Identify which cell holds the provided text, then report its (x, y) central coordinate. 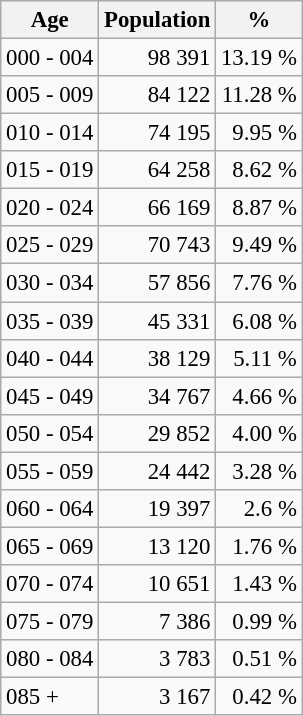
045 - 049 (50, 396)
9.49 % (260, 245)
040 - 044 (50, 358)
% (260, 20)
1.76 % (260, 546)
075 - 079 (50, 621)
10 651 (158, 584)
035 - 039 (50, 321)
080 - 084 (50, 659)
Age (50, 20)
060 - 064 (50, 509)
3.28 % (260, 471)
64 258 (158, 170)
050 - 054 (50, 433)
1.43 % (260, 584)
13.19 % (260, 58)
025 - 029 (50, 245)
4.66 % (260, 396)
3 783 (158, 659)
74 195 (158, 133)
8.87 % (260, 208)
0.51 % (260, 659)
015 - 019 (50, 170)
57 856 (158, 283)
4.00 % (260, 433)
34 767 (158, 396)
3 167 (158, 697)
8.62 % (260, 170)
Population (158, 20)
0.99 % (260, 621)
7 386 (158, 621)
005 - 009 (50, 95)
19 397 (158, 509)
24 442 (158, 471)
085 + (50, 697)
66 169 (158, 208)
020 - 024 (50, 208)
98 391 (158, 58)
6.08 % (260, 321)
70 743 (158, 245)
7.76 % (260, 283)
5.11 % (260, 358)
84 122 (158, 95)
070 - 074 (50, 584)
055 - 059 (50, 471)
38 129 (158, 358)
2.6 % (260, 509)
11.28 % (260, 95)
13 120 (158, 546)
000 - 004 (50, 58)
065 - 069 (50, 546)
0.42 % (260, 697)
45 331 (158, 321)
9.95 % (260, 133)
010 - 014 (50, 133)
030 - 034 (50, 283)
29 852 (158, 433)
